From the cell containing the given text, extract its center point as [X, Y] coordinate. 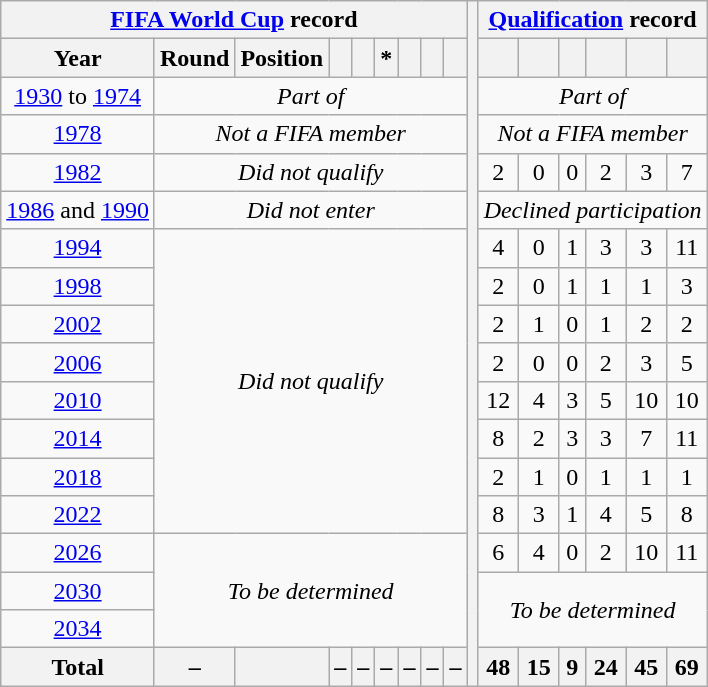
Position [282, 58]
2030 [78, 591]
1994 [78, 248]
12 [498, 400]
1998 [78, 286]
2014 [78, 438]
Total [78, 667]
2010 [78, 400]
24 [606, 667]
69 [688, 667]
48 [498, 667]
1986 and 1990 [78, 210]
2018 [78, 477]
2002 [78, 324]
Round [194, 58]
Qualification record [592, 20]
Declined participation [592, 210]
2006 [78, 362]
6 [498, 553]
2022 [78, 515]
Year [78, 58]
1982 [78, 172]
9 [572, 667]
45 [646, 667]
1930 to 1974 [78, 96]
15 [539, 667]
2026 [78, 553]
FIFA World Cup record [234, 20]
Did not enter [310, 210]
* [386, 58]
1978 [78, 134]
2034 [78, 629]
